Return the [x, y] coordinate for the center point of the cell that contains the specified text.  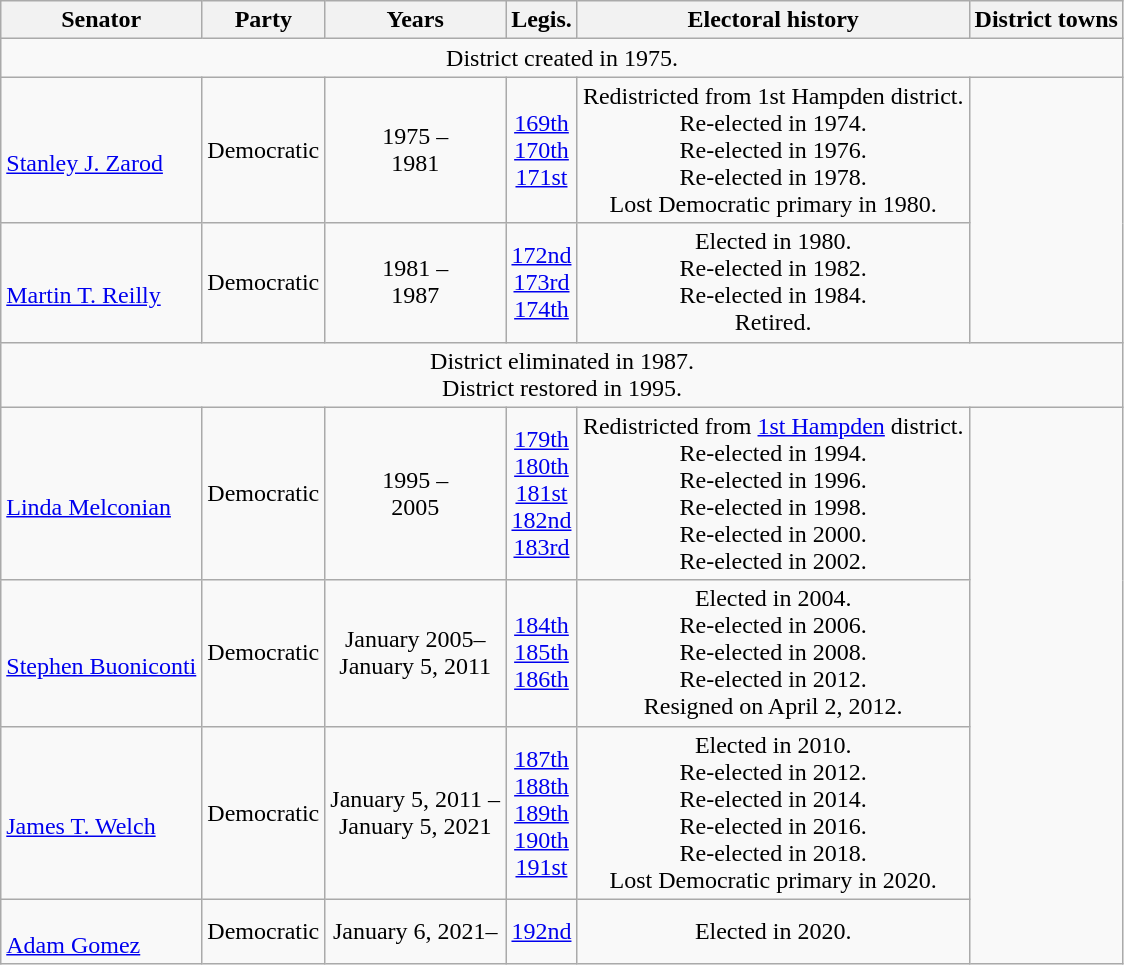
Party [264, 20]
1975 –1981 [416, 150]
District towns [1046, 20]
Elected in 2004.Re-elected in 2006.Re-elected in 2008.Re-elected in 2012.Resigned on April 2, 2012. [773, 653]
192nd [542, 932]
District eliminated in 1987.District restored in 1995. [562, 374]
District created in 1975. [562, 58]
Redistricted from 1st Hampden district.Re-elected in 1974.Re-elected in 1976.Re-elected in 1978.Lost Democratic primary in 1980. [773, 150]
1981 –1987 [416, 282]
January 6, 2021– [416, 932]
Elected in 2020. [773, 932]
Senator [102, 20]
James T. Welch [102, 812]
1995 –2005 [416, 494]
Elected in 1980.Re-elected in 1982.Re-elected in 1984.Retired. [773, 282]
Electoral history [773, 20]
Legis. [542, 20]
January 5, 2011 –January 5, 2021 [416, 812]
Stanley J. Zarod [102, 150]
January 2005–January 5, 2011 [416, 653]
184th185th186th [542, 653]
172nd173rd174th [542, 282]
Linda Melconian [102, 494]
Adam Gomez [102, 932]
169th170th171st [542, 150]
Stephen Buoniconti [102, 653]
Years [416, 20]
187th188th189th190th191st [542, 812]
Redistricted from 1st Hampden district.Re-elected in 1994.Re-elected in 1996.Re-elected in 1998.Re-elected in 2000.Re-elected in 2002. [773, 494]
179th180th181st182nd183rd [542, 494]
Elected in 2010.Re-elected in 2012.Re-elected in 2014.Re-elected in 2016.Re-elected in 2018.Lost Democratic primary in 2020. [773, 812]
Martin T. Reilly [102, 282]
